Extract the [x, y] coordinate from the center of the cell holding the provided text.  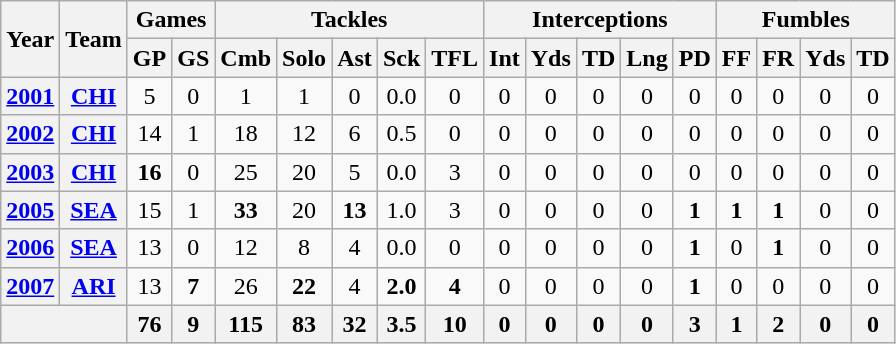
16 [149, 172]
15 [149, 210]
2 [778, 324]
115 [246, 324]
Cmb [246, 58]
2005 [30, 210]
6 [355, 134]
2.0 [401, 286]
2002 [30, 134]
0.5 [401, 134]
25 [246, 172]
TFL [455, 58]
Tackles [350, 20]
2001 [30, 96]
2007 [30, 286]
10 [455, 324]
Year [30, 39]
22 [304, 286]
GS [194, 58]
2006 [30, 248]
9 [194, 324]
FR [778, 58]
32 [355, 324]
FF [736, 58]
Solo [304, 58]
Team [94, 39]
PD [694, 58]
18 [246, 134]
14 [149, 134]
7 [194, 286]
Int [505, 58]
26 [246, 286]
Fumbles [806, 20]
2003 [30, 172]
1.0 [401, 210]
3.5 [401, 324]
Sck [401, 58]
ARI [94, 286]
Ast [355, 58]
8 [304, 248]
Interceptions [600, 20]
GP [149, 58]
76 [149, 324]
33 [246, 210]
Lng [647, 58]
Games [170, 20]
83 [304, 324]
